Search for the cell housing the specified text and yield its [x, y] center coordinate. 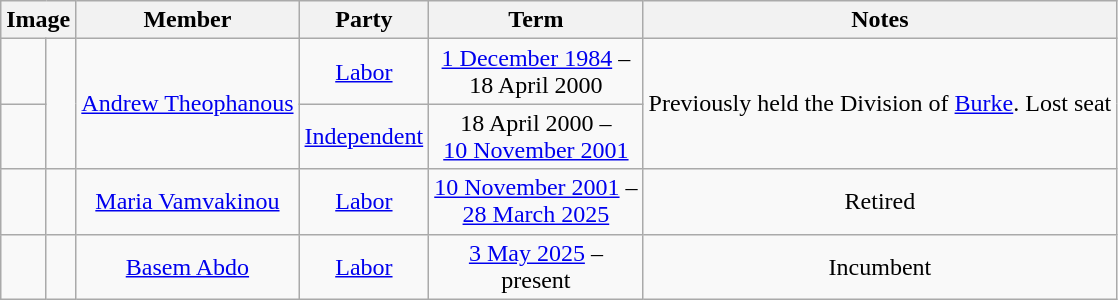
Previously held the Division of Burke. Lost seat [880, 104]
Image [38, 20]
Term [536, 20]
Independent [364, 136]
Notes [880, 20]
Incumbent [880, 266]
10 November 2001 –28 March 2025 [536, 202]
1 December 1984 –18 April 2000 [536, 72]
Maria Vamvakinou [188, 202]
Retired [880, 202]
3 May 2025 –present [536, 266]
Andrew Theophanous [188, 104]
Member [188, 20]
Party [364, 20]
18 April 2000 –10 November 2001 [536, 136]
Basem Abdo [188, 266]
